Provide the (x, y) coordinate of the cell's center where the given text is located.  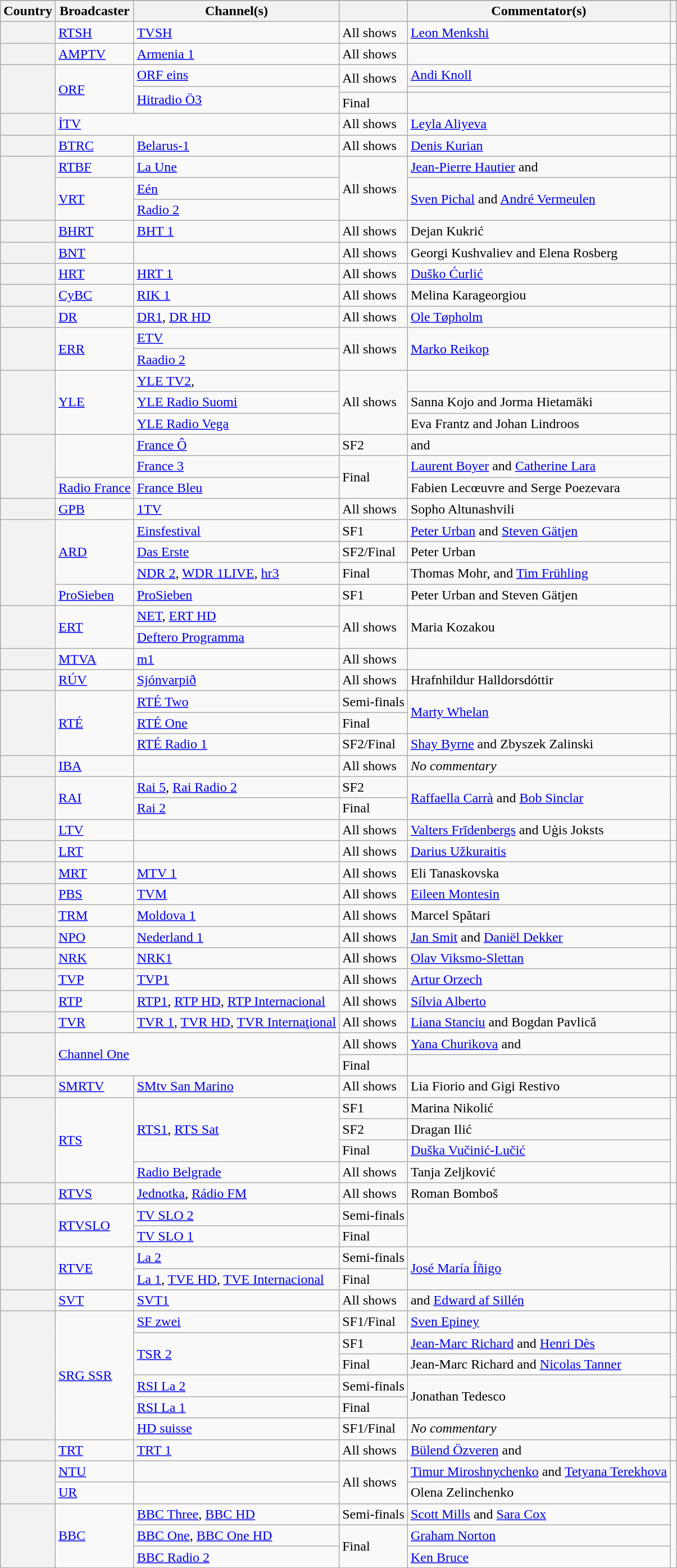
TRT 1 (237, 1450)
Raadio 2 (237, 360)
Duška Vučinić-Lučić (538, 1151)
İTV (197, 124)
SMtv San Marino (237, 1087)
RTS (94, 1140)
Channel(s) (237, 11)
RTÉ Radio 1 (237, 744)
ORF eins (237, 75)
RÚV (94, 680)
RTÉ One (237, 723)
LTV (94, 830)
VRT (94, 199)
RTP (94, 1001)
José María Íñigo (538, 1268)
RTSH (94, 33)
TVP1 (237, 980)
RAI (94, 798)
Ken Bruce (538, 1557)
HD suisse (237, 1429)
Radio 2 (237, 210)
SVT (94, 1301)
RSI La 1 (237, 1407)
Hitradio Ö3 (237, 100)
Broadcaster (94, 11)
TVR (94, 1022)
RTVSLO (94, 1225)
UR (94, 1493)
Timur Miroshnychenko and Tetyana Terekhova (538, 1471)
BNT (94, 252)
Rai 2 (237, 808)
Fabien Lecœuvre and Serge Poezevara (538, 488)
GPB (94, 509)
NTU (94, 1471)
Olena Zelinchenko (538, 1493)
Bülend Özveren and (538, 1450)
Dragan Ilić (538, 1129)
BTRC (94, 146)
SF zwei (237, 1322)
Nederland 1 (237, 937)
La 1, TVE HD, TVE Internacional (237, 1279)
ERR (94, 349)
Radio Belgrade (237, 1172)
AMPTV (94, 54)
BHRT (94, 231)
RTS1, RTS Sat (237, 1129)
SRG SSR (94, 1375)
and Edward af Sillén (538, 1301)
Liana Stanciu and Bogdan Pavlică (538, 1022)
Das Erste (237, 552)
Einsfestival (237, 530)
TV SLO 2 (237, 1215)
TV SLO 1 (237, 1236)
Darius Užkuraitis (538, 851)
YLE (94, 402)
ETV (237, 338)
Leyla Aliyeva (538, 124)
TVSH (237, 33)
Eva Frantz and Johan Lindroos (538, 424)
YLE TV2, (237, 381)
BHT 1 (237, 231)
Duško Ćurlić (538, 274)
Maria Kozakou (538, 627)
HRT (94, 274)
Jean-Pierre Hautier and (538, 167)
Peter Urban (538, 552)
Sopho Altunashvili (538, 509)
BBC One, BBC One HD (237, 1535)
RTÉ Two (237, 702)
Radio France (94, 488)
1TV (237, 509)
ARD (94, 552)
SVT1 (237, 1301)
Jean-Marc Richard and Henri Dès (538, 1343)
TVR 1, TVR HD, TVR Internaţional (237, 1022)
Roman Bomboš (538, 1193)
NRK (94, 958)
ORF (94, 89)
and (538, 445)
Melina Karageorgiou (538, 296)
Country (28, 11)
RTBF (94, 167)
Jonathan Tedesco (538, 1397)
MRT (94, 872)
France Ô (237, 445)
Denis Kurian (538, 146)
YLE Radio Suomi (237, 402)
La 2 (237, 1257)
RTÉ (94, 723)
Moldova 1 (237, 915)
RIK 1 (237, 296)
Armenia 1 (237, 54)
Marcel Spătari (538, 915)
TVP (94, 980)
Channel One (197, 1055)
TSR 2 (237, 1354)
RSI La 2 (237, 1386)
RTVS (94, 1193)
Thomas Mohr, and Tim Frühling (538, 573)
SMRTV (94, 1087)
Artur Orzech (538, 980)
BBC Radio 2 (237, 1557)
Marina Nikolić (538, 1108)
BBC (94, 1535)
NDR 2, WDR 1LIVE, hr3 (237, 573)
Sjónvarpið (237, 680)
Eli Tanaskovska (538, 872)
La Une (237, 167)
Graham Norton (538, 1535)
TRM (94, 915)
Scott Mills and Sara Cox (538, 1514)
Ole Tøpholm (538, 317)
France Bleu (237, 488)
NET, ERT HD (237, 616)
NRK1 (237, 958)
MTV 1 (237, 872)
Eileen Montesin (538, 894)
Commentator(s) (538, 11)
NPO (94, 937)
Marko Reikop (538, 349)
Sven Epiney (538, 1322)
DR1, DR HD (237, 317)
Hrafnhildur Halldorsdóttir (538, 680)
Jan Smit and Daniël Dekker (538, 937)
Sven Pichal and André Vermeulen (538, 199)
m1 (237, 659)
CyBC (94, 296)
Marty Whelan (538, 712)
LRT (94, 851)
Yana Churikova and (538, 1044)
BBC Three, BBC HD (237, 1514)
Raffaella Carrà and Bob Sinclar (538, 798)
HRT 1 (237, 274)
Lia Fiorio and Gigi Restivo (538, 1087)
Eén (237, 188)
Jean-Marc Richard and Nicolas Tanner (538, 1365)
ERT (94, 627)
Belarus-1 (237, 146)
TVM (237, 894)
Jednotka, Rádio FM (237, 1193)
Georgi Kushvaliev and Elena Rosberg (538, 252)
Dejan Kukrić (538, 231)
Laurent Boyer and Catherine Lara (538, 466)
TRT (94, 1450)
France 3 (237, 466)
Sanna Kojo and Jorma Hietamäki (538, 402)
Rai 5, Rai Radio 2 (237, 787)
MTVA (94, 659)
RTP1, RTP HD, RTP Internacional (237, 1001)
Deftero Programma (237, 638)
Leon Menkshi (538, 33)
PBS (94, 894)
IBA (94, 766)
Andi Knoll (538, 75)
YLE Radio Vega (237, 424)
RTVE (94, 1268)
DR (94, 317)
Tanja Zeljković (538, 1172)
Shay Byrne and Zbyszek Zalinski (538, 744)
Valters Frīdenbergs and Uģis Joksts (538, 830)
Sílvia Alberto (538, 1001)
Olav Viksmo-Slettan (538, 958)
